Pinpoint the cell where the given text exists, returning its (X, Y) midpoint coordinate. 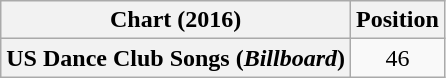
46 (398, 58)
Position (398, 20)
US Dance Club Songs (Billboard) (176, 58)
Chart (2016) (176, 20)
